Search for the cell housing the specified text and yield its [x, y] center coordinate. 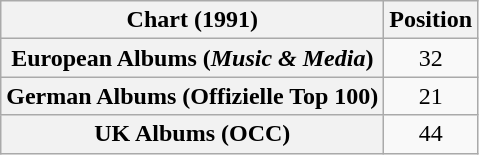
21 [431, 96]
German Albums (Offizielle Top 100) [192, 96]
44 [431, 134]
UK Albums (OCC) [192, 134]
Position [431, 20]
European Albums (Music & Media) [192, 58]
32 [431, 58]
Chart (1991) [192, 20]
